Return (X, Y) of the center of cell containing provided text 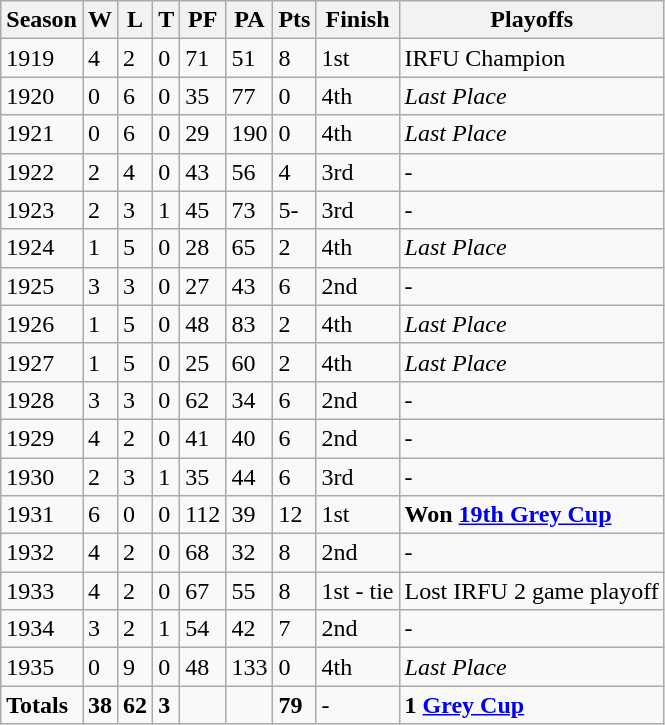
54 (203, 629)
32 (250, 553)
29 (203, 134)
1 Grey Cup (532, 705)
83 (250, 324)
Finish (358, 20)
1921 (42, 134)
34 (250, 400)
1920 (42, 96)
1934 (42, 629)
1927 (42, 362)
7 (294, 629)
60 (250, 362)
Playoffs (532, 20)
41 (203, 438)
W (100, 20)
Pts (294, 20)
1924 (42, 248)
1933 (42, 591)
190 (250, 134)
IRFU Champion (532, 58)
73 (250, 210)
1922 (42, 172)
1919 (42, 58)
1928 (42, 400)
112 (203, 515)
Won 19th Grey Cup (532, 515)
12 (294, 515)
1932 (42, 553)
45 (203, 210)
67 (203, 591)
71 (203, 58)
65 (250, 248)
PA (250, 20)
77 (250, 96)
28 (203, 248)
1935 (42, 667)
1929 (42, 438)
40 (250, 438)
9 (136, 667)
Season (42, 20)
25 (203, 362)
1925 (42, 286)
L (136, 20)
Lost IRFU 2 game playoff (532, 591)
T (166, 20)
44 (250, 477)
PF (203, 20)
39 (250, 515)
1926 (42, 324)
27 (203, 286)
1923 (42, 210)
Totals (42, 705)
42 (250, 629)
79 (294, 705)
1st - tie (358, 591)
38 (100, 705)
133 (250, 667)
56 (250, 172)
55 (250, 591)
68 (203, 553)
51 (250, 58)
1930 (42, 477)
5- (294, 210)
1931 (42, 515)
